Find where the given text appears and provide that cell's center as [x, y] coordinate. 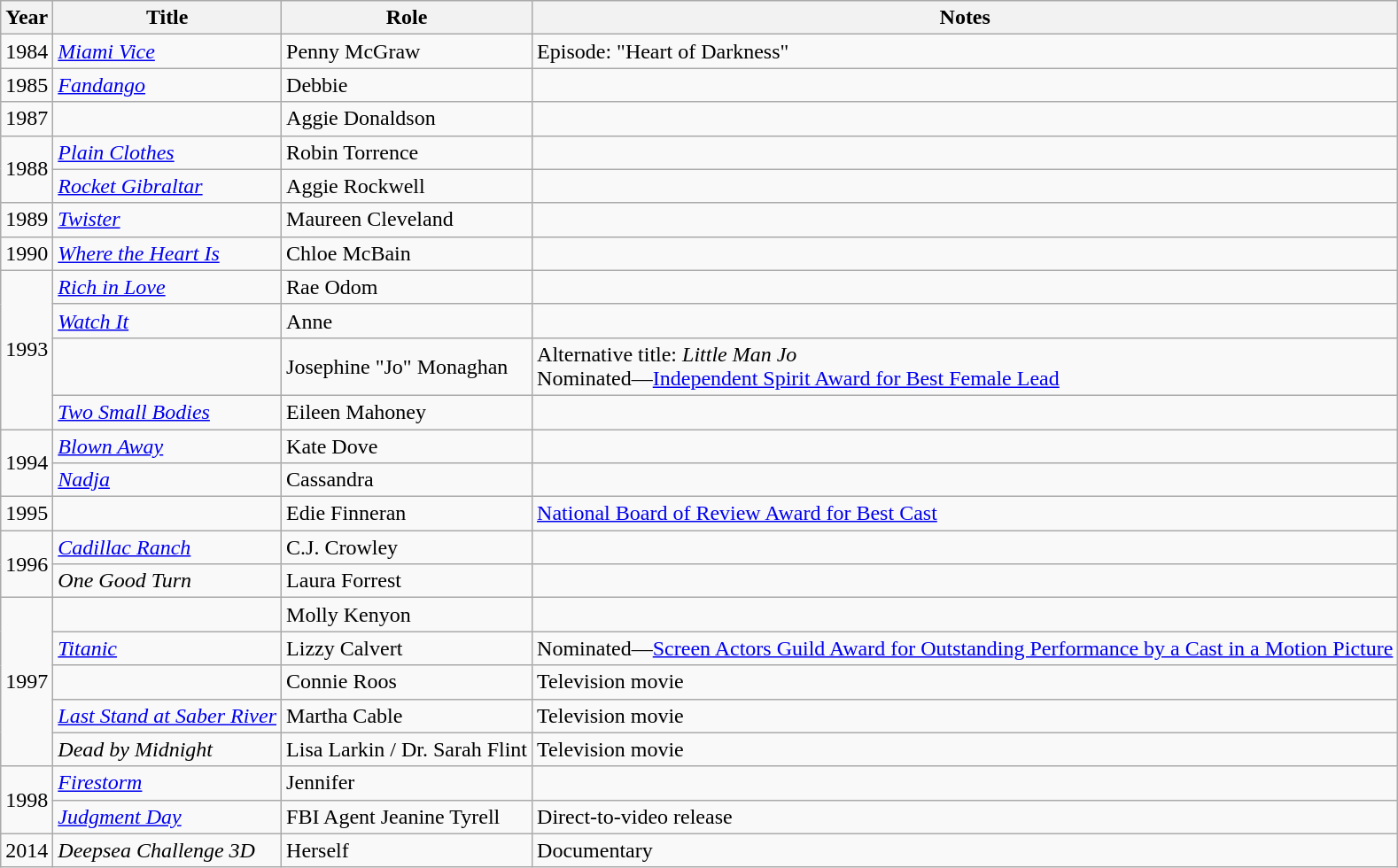
1998 [27, 800]
1989 [27, 220]
Aggie Rockwell [408, 186]
Edie Finneran [408, 514]
Notes [966, 18]
1997 [27, 682]
1995 [27, 514]
2014 [27, 850]
One Good Turn [167, 581]
Laura Forrest [408, 581]
Rae Odom [408, 287]
Alternative title: Little Man JoNominated—Independent Spirit Award for Best Female Lead [966, 367]
1996 [27, 564]
Rocket Gibraltar [167, 186]
Eileen Mahoney [408, 412]
Maureen Cleveland [408, 220]
Documentary [966, 850]
1987 [27, 119]
Direct-to-video release [966, 817]
Judgment Day [167, 817]
Aggie Donaldson [408, 119]
Lisa Larkin / Dr. Sarah Flint [408, 749]
Cadillac Ranch [167, 547]
Last Stand at Saber River [167, 716]
Year [27, 18]
Lizzy Calvert [408, 648]
1993 [27, 349]
1984 [27, 51]
Martha Cable [408, 716]
Titanic [167, 648]
Anne [408, 321]
Kate Dove [408, 446]
C.J. Crowley [408, 547]
1994 [27, 462]
Penny McGraw [408, 51]
Where the Heart Is [167, 253]
Episode: "Heart of Darkness" [966, 51]
Robin Torrence [408, 152]
Connie Roos [408, 682]
Title [167, 18]
Molly Kenyon [408, 615]
1988 [27, 169]
Chloe McBain [408, 253]
1985 [27, 85]
Fandango [167, 85]
Jennifer [408, 783]
Plain Clothes [167, 152]
Josephine "Jo" Monaghan [408, 367]
FBI Agent Jeanine Tyrell [408, 817]
National Board of Review Award for Best Cast [966, 514]
Blown Away [167, 446]
Rich in Love [167, 287]
Firestorm [167, 783]
Miami Vice [167, 51]
Nadja [167, 480]
Dead by Midnight [167, 749]
Debbie [408, 85]
1990 [27, 253]
Two Small Bodies [167, 412]
Nominated—Screen Actors Guild Award for Outstanding Performance by a Cast in a Motion Picture [966, 648]
Herself [408, 850]
Watch It [167, 321]
Twister [167, 220]
Cassandra [408, 480]
Role [408, 18]
Deepsea Challenge 3D [167, 850]
